Pinpoint the cell where the given text exists, returning its [x, y] midpoint coordinate. 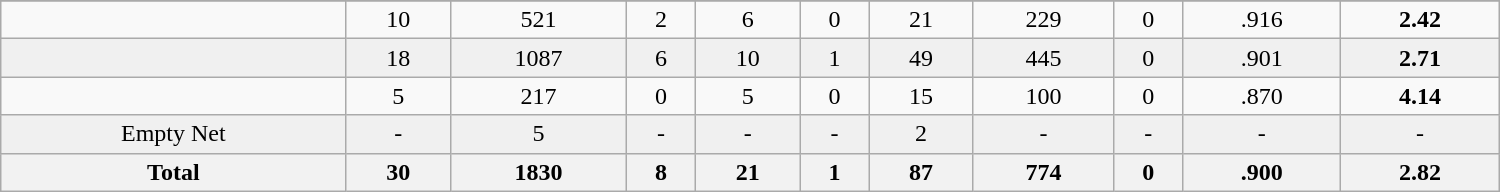
4.14 [1420, 96]
1087 [538, 58]
Total [174, 172]
521 [538, 20]
100 [1043, 96]
774 [1043, 172]
87 [922, 172]
2.71 [1420, 58]
2.42 [1420, 20]
217 [538, 96]
8 [662, 172]
.916 [1262, 20]
.900 [1262, 172]
18 [398, 58]
445 [1043, 58]
2.82 [1420, 172]
229 [1043, 20]
.901 [1262, 58]
49 [922, 58]
30 [398, 172]
.870 [1262, 96]
15 [922, 96]
1830 [538, 172]
Empty Net [174, 134]
